Return [X, Y] of the center of cell containing provided text 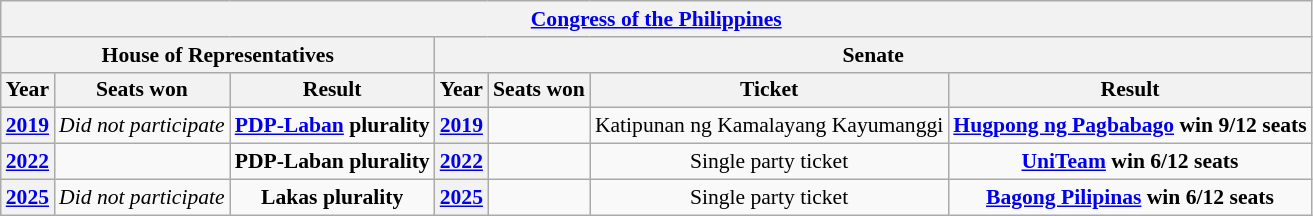
Senate [874, 55]
UniTeam win 6/12 seats [1130, 162]
Lakas plurality [332, 197]
Katipunan ng Kamalayang Kayumanggi [769, 126]
Ticket [769, 90]
Hugpong ng Pagbabago win 9/12 seats [1130, 126]
Bagong Pilipinas win 6/12 seats [1130, 197]
Congress of the Philippines [656, 19]
House of Representatives [218, 55]
